Return (x, y) of the center of cell containing provided text 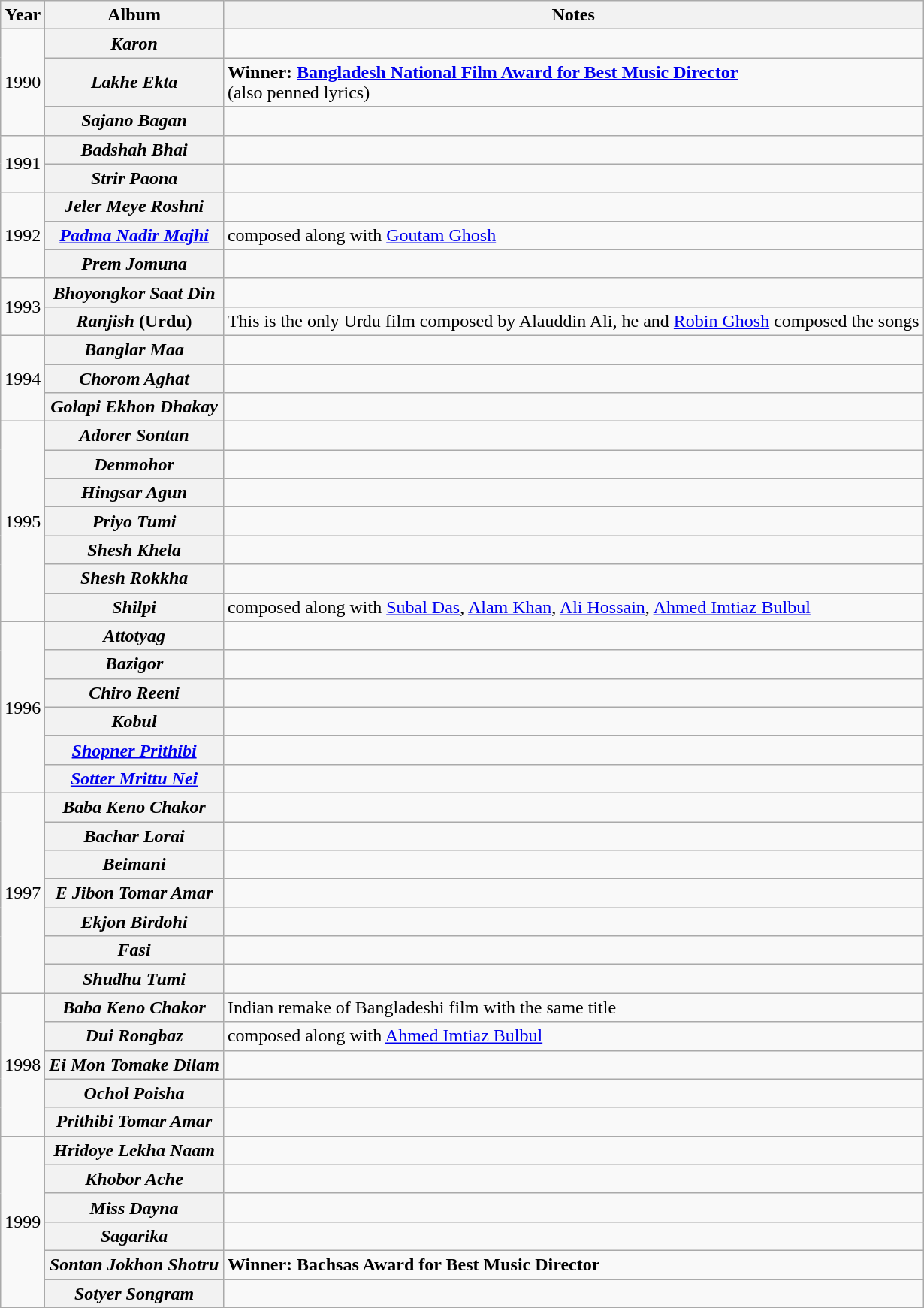
1999 (23, 1222)
Banglar Maa (134, 349)
Lakhe Ekta (134, 83)
Fasi (134, 950)
Shesh Rokkha (134, 578)
1997 (23, 893)
1994 (23, 378)
Dui Rongbaz (134, 1036)
Padma Nadir Majhi (134, 235)
Jeler Meye Roshni (134, 207)
Attotyag (134, 636)
1995 (23, 521)
This is the only Urdu film composed by Alauddin Ali, he and Robin Ghosh composed the songs (573, 321)
composed along with Subal Das, Alam Khan, Ali Hossain, Ahmed Imtiaz Bulbul (573, 607)
1996 (23, 707)
composed along with Ahmed Imtiaz Bulbul (573, 1036)
Chiro Reeni (134, 693)
Miss Dayna (134, 1207)
Prithibi Tomar Amar (134, 1122)
Bachar Lorai (134, 836)
Shesh Khela (134, 550)
Album (134, 15)
Adorer Sontan (134, 436)
Prem Jomuna (134, 264)
Kobul (134, 721)
Denmohor (134, 464)
Beimani (134, 865)
Sotter Mrittu Nei (134, 778)
1990 (23, 83)
Hridoye Lekha Naam (134, 1150)
Ekjon Birdohi (134, 922)
Year (23, 15)
Ranjish (Urdu) (134, 321)
Badshah Bhai (134, 150)
Bazigor (134, 664)
Golapi Ekhon Dhakay (134, 407)
Bhoyongkor Saat Din (134, 292)
Ei Mon Tomake Dilam (134, 1065)
Notes (573, 15)
1992 (23, 235)
Chorom Aghat (134, 378)
E Jibon Tomar Amar (134, 893)
Hingsar Agun (134, 493)
Winner: Bachsas Award for Best Music Director (573, 1264)
Sontan Jokhon Shotru (134, 1264)
Strir Paona (134, 178)
Shopner Prithibi (134, 750)
Winner: Bangladesh National Film Award for Best Music Director (also penned lyrics) (573, 83)
Ochol Poisha (134, 1093)
Shilpi (134, 607)
Sajano Bagan (134, 121)
Sotyer Songram (134, 1293)
1991 (23, 164)
composed along with Goutam Ghosh (573, 235)
Sagarika (134, 1236)
Shudhu Tumi (134, 979)
Khobor Ache (134, 1179)
1993 (23, 307)
Priyo Tumi (134, 521)
Indian remake of Bangladeshi film with the same title (573, 1007)
1998 (23, 1065)
Karon (134, 44)
